Provide the [x, y] coordinate of the cell's center where the given text is located.  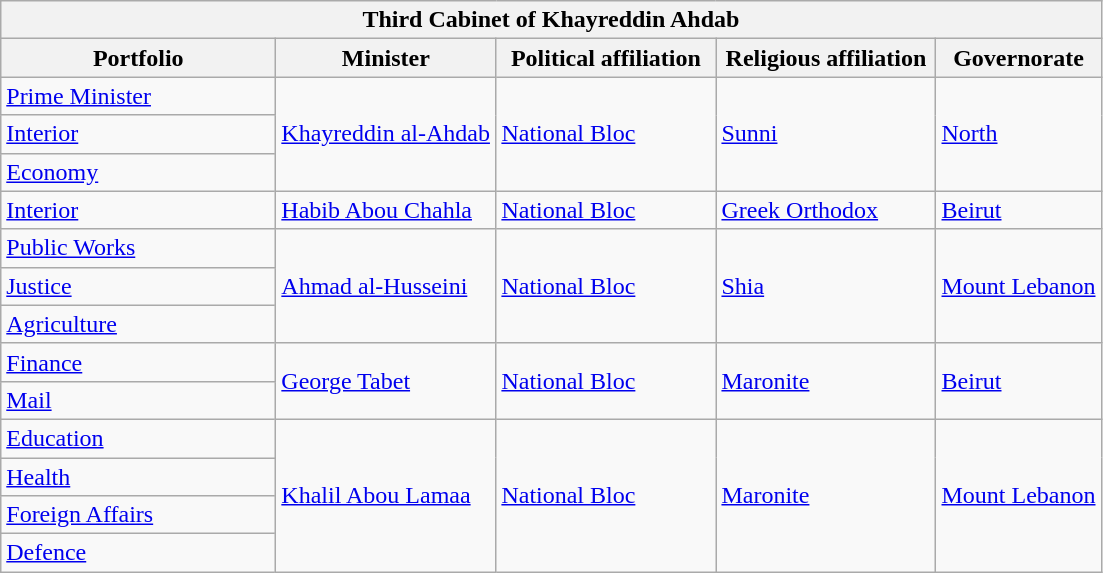
Shia [826, 286]
Sunni [826, 134]
Political affiliation [606, 58]
Ahmad al-Husseini [386, 286]
Economy [138, 172]
Health [138, 477]
Foreign Affairs [138, 515]
Agriculture [138, 324]
George Tabet [386, 381]
Education [138, 438]
Portfolio [138, 58]
Khalil Abou Lamaa [386, 495]
Mail [138, 400]
Habib Abou Chahla [386, 210]
Religious affiliation [826, 58]
Finance [138, 362]
North [1018, 134]
Minister [386, 58]
Governorate [1018, 58]
Justice [138, 286]
Greek Orthodox [826, 210]
Third Cabinet of Khayreddin Ahdab [551, 20]
Defence [138, 553]
Public Works [138, 248]
Prime Minister [138, 96]
Khayreddin al-Ahdab [386, 134]
